Return the [X, Y] coordinate for the center point of the cell that contains the specified text.  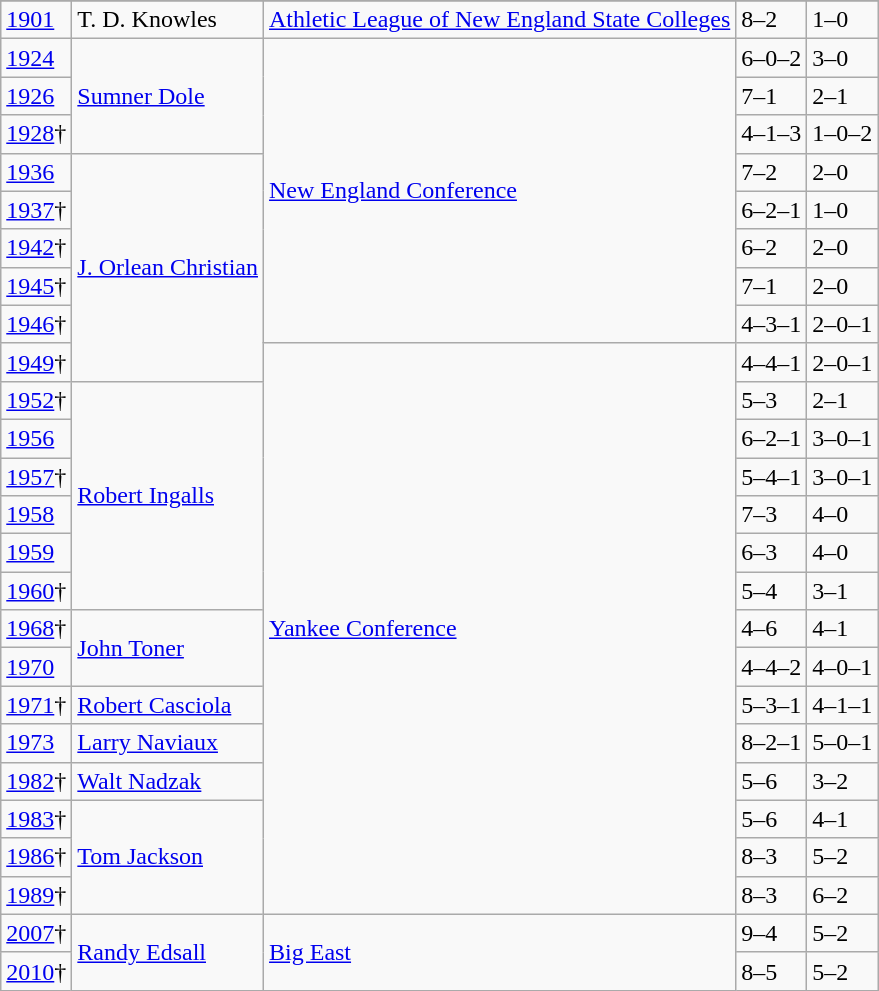
4–1–1 [842, 705]
1989† [36, 895]
3–0 [842, 58]
1936 [36, 172]
4–4–1 [772, 362]
1946† [36, 324]
4–3–1 [772, 324]
1986† [36, 857]
5–4 [772, 591]
T. D. Knowles [168, 20]
Athletic League of New England State Colleges [500, 20]
Big East [500, 952]
Tom Jackson [168, 857]
7–2 [772, 172]
1958 [36, 515]
Walt Nadzak [168, 781]
7–3 [772, 515]
1937† [36, 210]
5–0–1 [842, 743]
John Toner [168, 648]
1968† [36, 629]
4–4–2 [772, 667]
1–0–2 [842, 134]
4–6 [772, 629]
2010† [36, 971]
Yankee Conference [500, 628]
2007† [36, 933]
5–3–1 [772, 705]
4–0–1 [842, 667]
8–2 [772, 20]
Randy Edsall [168, 952]
1970 [36, 667]
4–1–3 [772, 134]
1924 [36, 58]
Robert Ingalls [168, 495]
1960† [36, 591]
9–4 [772, 933]
1973 [36, 743]
6–0–2 [772, 58]
1983† [36, 819]
3–2 [842, 781]
Sumner Dole [168, 96]
1942† [36, 248]
1928† [36, 134]
1971† [36, 705]
5–4–1 [772, 477]
8–2–1 [772, 743]
5–3 [772, 400]
1945† [36, 286]
3–1 [842, 591]
Robert Casciola [168, 705]
8–5 [772, 971]
1957† [36, 477]
1926 [36, 96]
1952† [36, 400]
Larry Naviaux [168, 743]
1949† [36, 362]
1901 [36, 20]
1959 [36, 553]
6–3 [772, 553]
1982† [36, 781]
1956 [36, 438]
J. Orlean Christian [168, 267]
New England Conference [500, 191]
